Return [X, Y] of the center of cell containing provided text 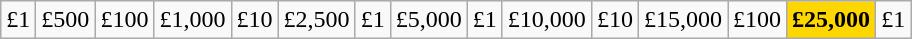
£25,000 [832, 20]
£10,000 [546, 20]
£5,000 [428, 20]
£500 [66, 20]
£1,000 [192, 20]
£15,000 [682, 20]
£2,500 [316, 20]
